Determine the (X, Y) coordinate at the center of the cell enclosing the given text.  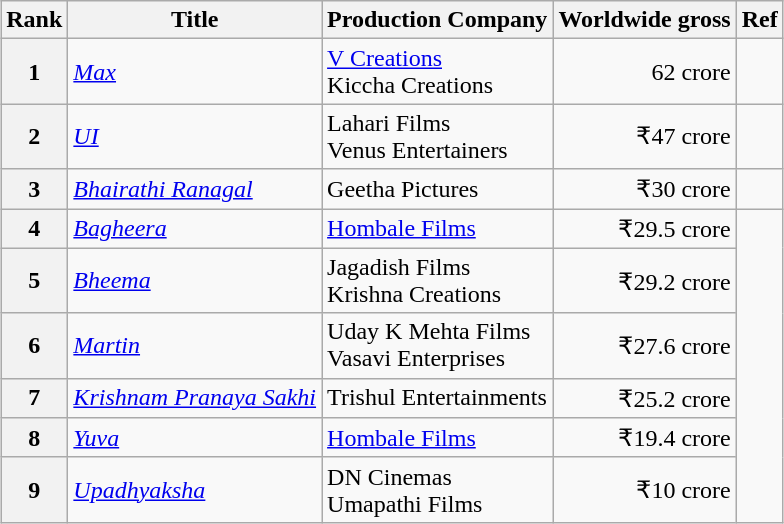
₹29.2 crore (644, 280)
Lahari Films Venus Entertainers (438, 136)
Uday K Mehta Films Vasavi Enterprises (438, 346)
V Creations Kiccha Creations (438, 72)
Yuva (195, 438)
Upadhyaksha (195, 490)
4 (34, 228)
Max (195, 72)
Bhairathi Ranagal (195, 189)
Geetha Pictures (438, 189)
5 (34, 280)
₹10 crore (644, 490)
8 (34, 438)
Trishul Entertainments (438, 398)
DN CinemasUmapathi Films (438, 490)
62 crore (644, 72)
2 (34, 136)
Krishnam Pranaya Sakhi (195, 398)
Worldwide gross (644, 20)
₹47 crore (644, 136)
7 (34, 398)
Bheema (195, 280)
1 (34, 72)
Martin (195, 346)
Jagadish Films Krishna Creations (438, 280)
9 (34, 490)
₹29.5 crore (644, 228)
₹25.2 crore (644, 398)
Production Company (438, 20)
Rank (34, 20)
Ref (760, 20)
₹27.6 crore (644, 346)
Bagheera (195, 228)
6 (34, 346)
3 (34, 189)
Title (195, 20)
₹19.4 crore (644, 438)
₹30 crore (644, 189)
UI (195, 136)
